Search for the cell housing the specified text and yield its (X, Y) center coordinate. 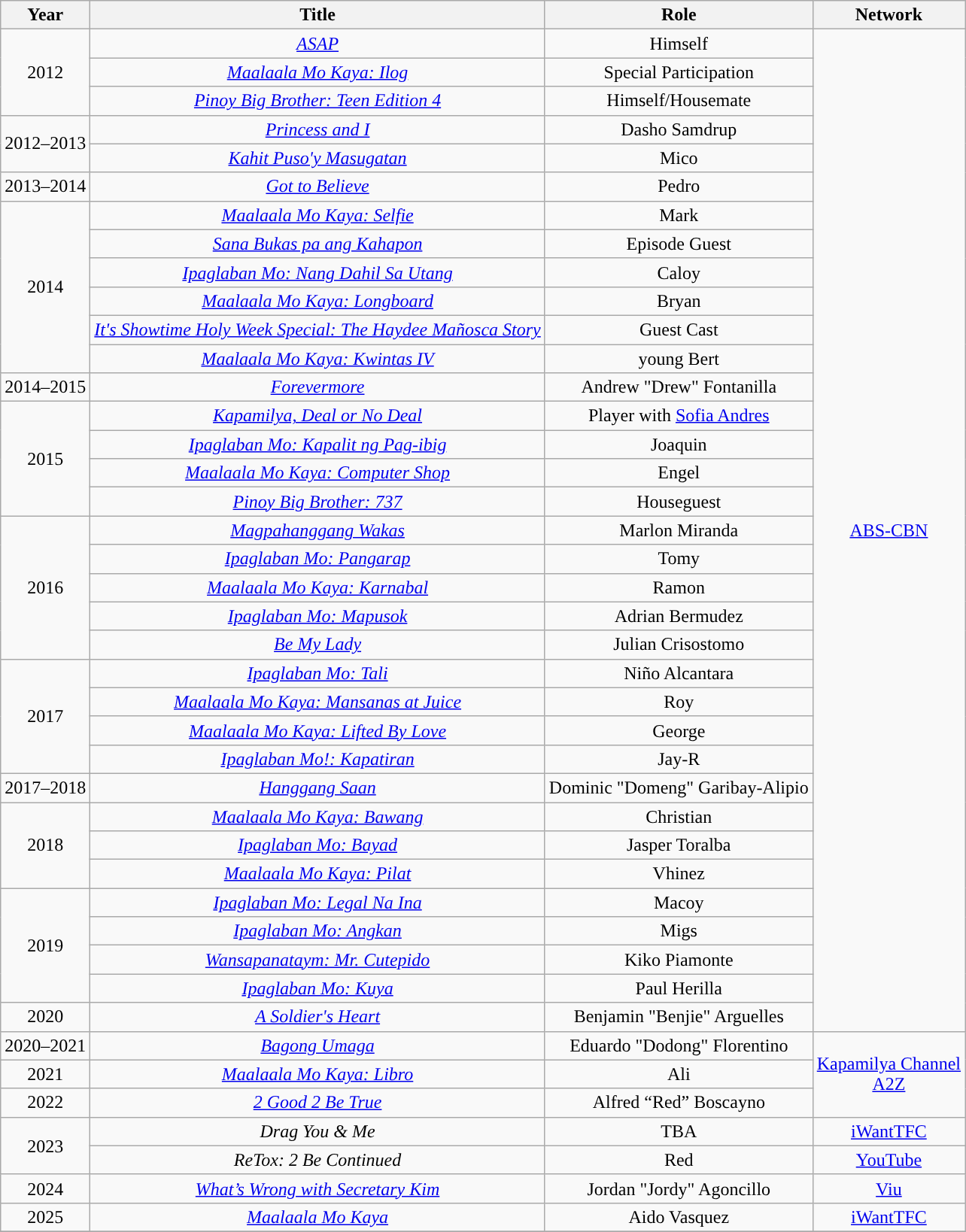
Ramon (679, 587)
Pinoy Big Brother: Teen Edition 4 (317, 101)
2020–2021 (45, 1045)
Network (889, 15)
Princess and I (317, 129)
Special Participation (679, 72)
Maalaala Mo Kaya (317, 1217)
Jasper Toralba (679, 845)
Julian Crisostomo (679, 645)
2 Good 2 Be True (317, 1103)
Ipaglaban Mo: Bayad (317, 845)
Aido Vasquez (679, 1217)
Ipaglaban Mo!: Kapatiran (317, 759)
Roy (679, 702)
Maalaala Mo Kaya: Selfie (317, 215)
Kapamilya, Deal or No Deal (317, 416)
Adrian Bermudez (679, 616)
Ipaglaban Mo: Tali (317, 673)
Title (317, 15)
2016 (45, 587)
Dominic "Domeng" Garibay-Alipio (679, 787)
2022 (45, 1103)
Ipaglaban Mo: Nang Dahil Sa Utang (317, 272)
Ali (679, 1074)
Bagong Umaga (317, 1045)
Drag You & Me (317, 1131)
Himself (679, 44)
TBA (679, 1131)
Ipaglaban Mo: Angkan (317, 931)
Got to Believe (317, 187)
Maalaala Mo Kaya: Kwintas IV (317, 359)
Mico (679, 158)
Vhinez (679, 874)
2012 (45, 72)
Joaquin (679, 445)
Marlon Miranda (679, 530)
Sana Bukas pa ang Kahapon (317, 244)
Episode Guest (679, 244)
2015 (45, 459)
Maalaala Mo Kaya: Longboard (317, 301)
Caloy (679, 272)
Mark (679, 215)
Year (45, 15)
Red (679, 1160)
Ipaglaban Mo: Legal Na Ina (317, 903)
ABS-CBN (889, 530)
Pedro (679, 187)
Magpahanggang Wakas (317, 530)
2017–2018 (45, 787)
2025 (45, 1217)
Guest Cast (679, 329)
Maalaala Mo Kaya: Libro (317, 1074)
ASAP (317, 44)
2018 (45, 845)
Maalaala Mo Kaya: Bawang (317, 816)
2013–2014 (45, 187)
Viu (889, 1188)
Benjamin "Benjie" Arguelles (679, 1017)
Himself/Housemate (679, 101)
Andrew "Drew" Fontanilla (679, 387)
Jay-R (679, 759)
Bryan (679, 301)
Maalaala Mo Kaya: Ilog (317, 72)
Maalaala Mo Kaya: Computer Shop (317, 473)
Player with Sofia Andres (679, 416)
Kiko Piamonte (679, 960)
2014 (45, 287)
Maalaala Mo Kaya: Pilat (317, 874)
Paul Herilla (679, 988)
Ipaglaban Mo: Kuya (317, 988)
A Soldier's Heart (317, 1017)
ReTox: 2 Be Continued (317, 1160)
Niño Alcantara (679, 673)
2014–2015 (45, 387)
Wansapanataym: Mr. Cutepido (317, 960)
Forevermore (317, 387)
Hanggang Saan (317, 787)
Ipaglaban Mo: Kapalit ng Pag-ibig (317, 445)
Maalaala Mo Kaya: Karnabal (317, 587)
Houseguest (679, 502)
Migs (679, 931)
What’s Wrong with Secretary Kim (317, 1188)
Pinoy Big Brother: 737 (317, 502)
2021 (45, 1074)
Alfred “Red” Boscayno (679, 1103)
2020 (45, 1017)
2012–2013 (45, 144)
Engel (679, 473)
Be My Lady (317, 645)
YouTube (889, 1160)
Macoy (679, 903)
Maalaala Mo Kaya: Lifted By Love (317, 730)
2017 (45, 716)
2023 (45, 1146)
Ipaglaban Mo: Pangarap (317, 559)
Maalaala Mo Kaya: Mansanas at Juice (317, 702)
Ipaglaban Mo: Mapusok (317, 616)
Eduardo "Dodong" Florentino (679, 1045)
young Bert (679, 359)
Kapamilya Channel A2Z (889, 1074)
2019 (45, 945)
It's Showtime Holy Week Special: The Haydee Mañosca Story (317, 329)
Christian (679, 816)
George (679, 730)
Kahit Puso'y Masugatan (317, 158)
Tomy (679, 559)
Jordan "Jordy" Agoncillo (679, 1188)
2024 (45, 1188)
Role (679, 15)
Dasho Samdrup (679, 129)
